Pinpoint the cell where the given text exists, returning its [X, Y] midpoint coordinate. 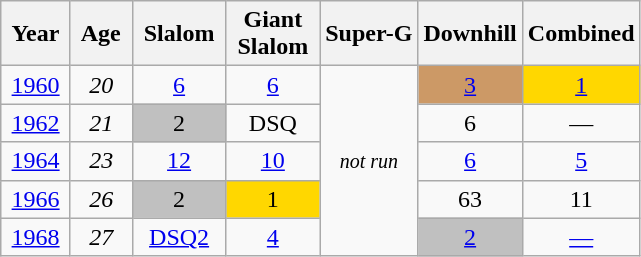
4 [273, 237]
3 [470, 85]
Super-G [369, 34]
DSQ [273, 123]
Age [101, 34]
23 [101, 161]
11 [581, 199]
63 [470, 199]
12 [179, 161]
Slalom [179, 34]
10 [273, 161]
1960 [36, 85]
21 [101, 123]
26 [101, 199]
1964 [36, 161]
1962 [36, 123]
Combined [581, 34]
1966 [36, 199]
5 [581, 161]
Giant Slalom [273, 34]
DSQ2 [179, 237]
not run [369, 161]
Downhill [470, 34]
27 [101, 237]
1968 [36, 237]
Year [36, 34]
20 [101, 85]
